Identify which cell holds the provided text, then report its [X, Y] central coordinate. 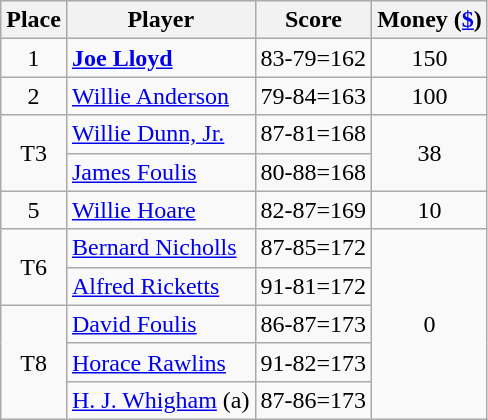
Bernard Nicholls [160, 248]
100 [430, 96]
87-81=168 [314, 134]
91-82=173 [314, 362]
83-79=162 [314, 58]
David Foulis [160, 324]
Willie Anderson [160, 96]
Willie Hoare [160, 210]
87-86=173 [314, 400]
86-87=173 [314, 324]
T3 [34, 153]
Money ($) [430, 20]
Joe Lloyd [160, 58]
H. J. Whigham (a) [160, 400]
Willie Dunn, Jr. [160, 134]
Player [160, 20]
5 [34, 210]
Place [34, 20]
0 [430, 324]
James Foulis [160, 172]
Score [314, 20]
82-87=169 [314, 210]
150 [430, 58]
80-88=168 [314, 172]
87-85=172 [314, 248]
T6 [34, 267]
91-81=172 [314, 286]
Alfred Ricketts [160, 286]
Horace Rawlins [160, 362]
T8 [34, 362]
1 [34, 58]
38 [430, 153]
2 [34, 96]
79-84=163 [314, 96]
10 [430, 210]
